Return the [x, y] coordinate for the center point of the cell that contains the specified text.  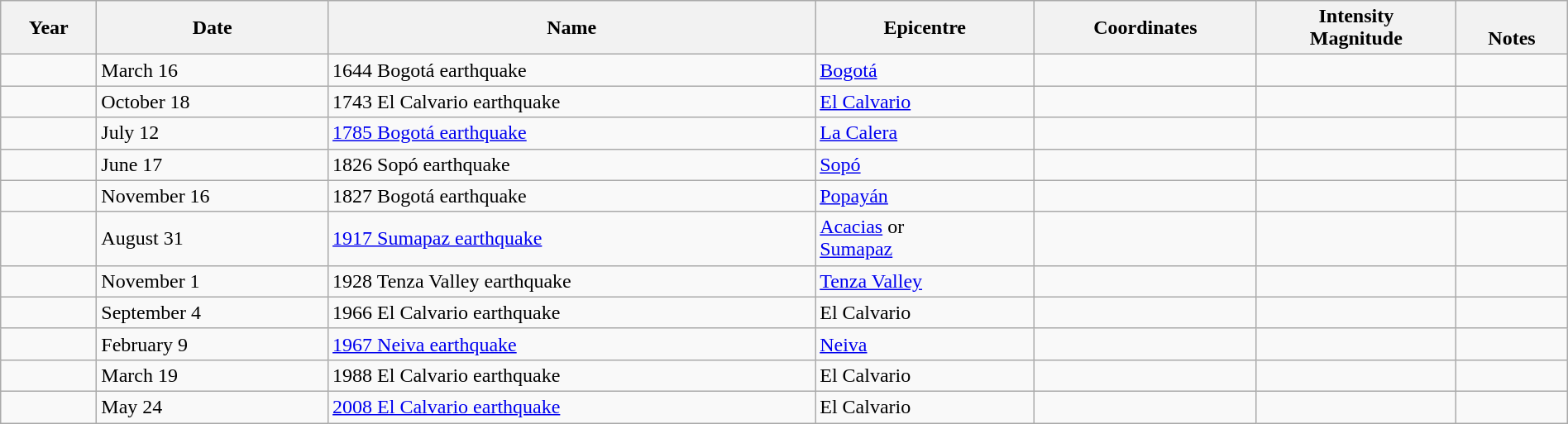
October 18 [213, 102]
1966 El Calvario earthquake [572, 312]
November 1 [213, 281]
Neiva [925, 344]
1785 Bogotá earthquake [572, 133]
Year [49, 28]
March 16 [213, 70]
1967 Neiva earthquake [572, 344]
Acacias orSumapaz [925, 238]
Name [572, 28]
March 19 [213, 375]
July 12 [213, 133]
2008 El Calvario earthquake [572, 407]
Tenza Valley [925, 281]
Popayán [925, 196]
Bogotá [925, 70]
Coordinates [1145, 28]
November 16 [213, 196]
La Calera [925, 133]
February 9 [213, 344]
Notes [1512, 28]
Sopó [925, 164]
August 31 [213, 238]
September 4 [213, 312]
Epicentre [925, 28]
1644 Bogotá earthquake [572, 70]
1826 Sopó earthquake [572, 164]
May 24 [213, 407]
1827 Bogotá earthquake [572, 196]
June 17 [213, 164]
IntensityMagnitude [1356, 28]
1743 El Calvario earthquake [572, 102]
1917 Sumapaz earthquake [572, 238]
1928 Tenza Valley earthquake [572, 281]
Date [213, 28]
1988 El Calvario earthquake [572, 375]
